Pinpoint the cell where the given text exists, returning its [x, y] midpoint coordinate. 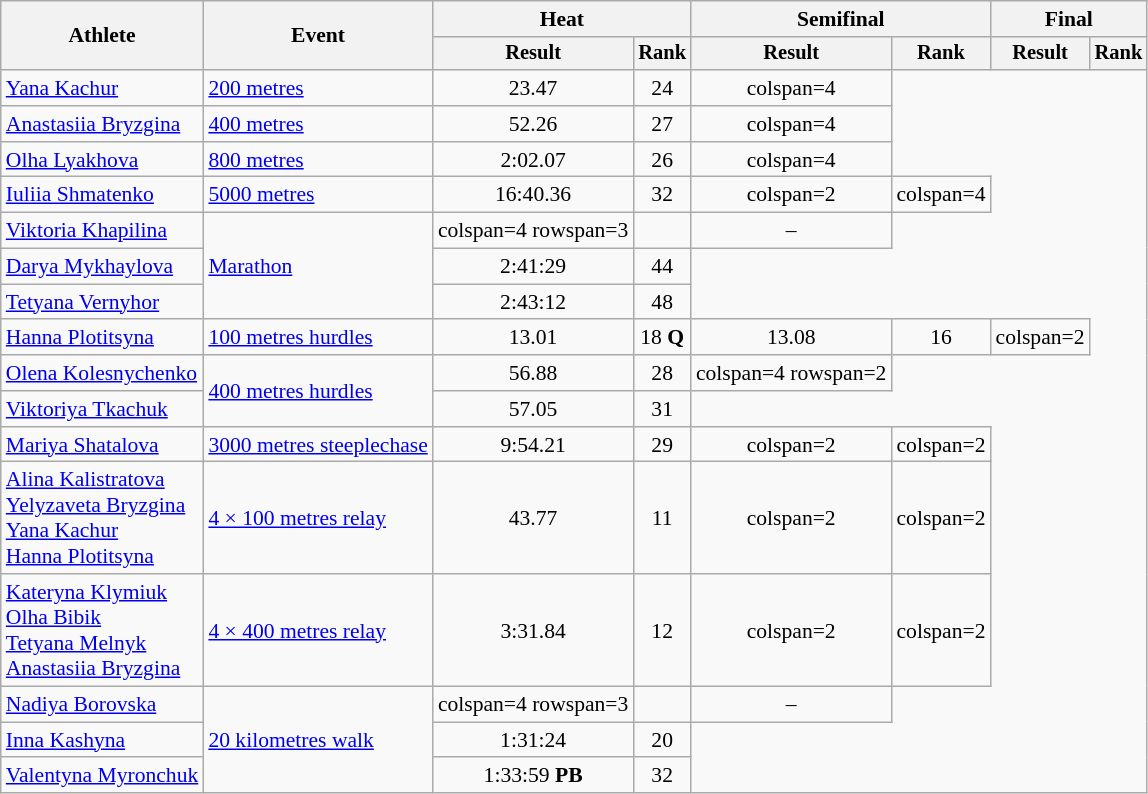
31 [662, 409]
Olha Lyakhova [102, 160]
18 Q [662, 338]
Tetyana Vernyhor [102, 302]
44 [662, 267]
9:54.21 [534, 445]
2:43:12 [534, 302]
400 metres [318, 124]
Anastasiia Bryzgina [102, 124]
16:40.36 [534, 195]
Mariya Shatalova [102, 445]
Semifinal [841, 19]
29 [662, 445]
12 [662, 630]
colspan=4 rowspan=2 [792, 373]
4 × 400 metres relay [318, 630]
Athlete [102, 36]
5000 metres [318, 195]
Yana Kachur [102, 88]
28 [662, 373]
Inna Kashyna [102, 740]
Marathon [318, 266]
3000 metres steeplechase [318, 445]
Final [1070, 19]
4 × 100 metres relay [318, 518]
16 [940, 338]
400 metres hurdles [318, 390]
13.08 [792, 338]
3:31.84 [534, 630]
Viktoria Khapilina [102, 231]
Hanna Plotitsyna [102, 338]
27 [662, 124]
2:41:29 [534, 267]
200 metres [318, 88]
Iuliia Shmatenko [102, 195]
Viktoriya Tkachuk [102, 409]
48 [662, 302]
Event [318, 36]
26 [662, 160]
13.01 [534, 338]
100 metres hurdles [318, 338]
1:33:59 PB [534, 776]
Valentyna Myronchuk [102, 776]
20 kilometres walk [318, 740]
56.88 [534, 373]
57.05 [534, 409]
Kateryna KlymiukOlha BibikTetyana MelnykAnastasiia Bryzgina [102, 630]
20 [662, 740]
43.77 [534, 518]
Alina KalistratovaYelyzaveta BryzginaYana KachurHanna Plotitsyna [102, 518]
Heat [562, 19]
800 metres [318, 160]
Darya Mykhaylova [102, 267]
2:02.07 [534, 160]
1:31:24 [534, 740]
Olena Kolesnychenko [102, 373]
52.26 [534, 124]
Nadiya Borovska [102, 705]
11 [662, 518]
24 [662, 88]
23.47 [534, 88]
